Return [x, y] of the center of cell containing provided text 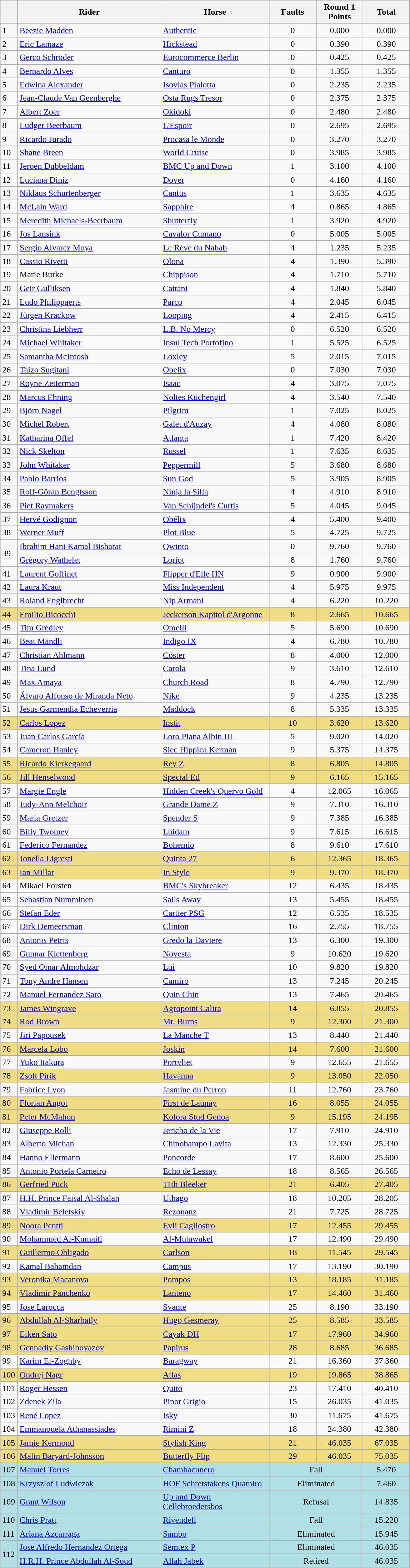
McLain Ward [89, 207]
2.755 [339, 927]
Isky [215, 1415]
Indigo IX [215, 641]
13.620 [386, 723]
5.470 [386, 1470]
12.610 [386, 669]
6.415 [386, 315]
8.635 [386, 451]
7.615 [339, 832]
Krzyszlof Ludwiczak [89, 1483]
51 [9, 709]
Carlos Lopez [89, 723]
Chambacunero [215, 1470]
Nick Skelton [89, 451]
Werner Muff [89, 533]
Okidoki [215, 112]
Samantha McIntosh [89, 356]
Church Road [215, 682]
29.545 [386, 1252]
30.190 [386, 1266]
91 [9, 1252]
La Manche T [215, 1035]
Carlson [215, 1252]
BMC Up and Down [215, 166]
Christian Ahlmann [89, 655]
Mohammed Al-Kumaiti [89, 1239]
6.855 [339, 1008]
37.360 [386, 1361]
Tina Lund [89, 669]
31.460 [386, 1293]
47 [9, 655]
58 [9, 804]
Quinta 27 [215, 859]
Poncorde [215, 1157]
87 [9, 1198]
6.405 [339, 1184]
Isovlas Pialotta [215, 85]
17.410 [339, 1388]
3.075 [339, 383]
44 [9, 614]
Total [386, 12]
66 [9, 913]
6.780 [339, 641]
4.045 [339, 506]
René Lopez [89, 1415]
Baragway [215, 1361]
8.025 [386, 411]
Albert Zoer [89, 112]
L'Espoir [215, 125]
Camiro [215, 981]
60 [9, 832]
Jos Lansink [89, 234]
6.300 [339, 940]
Karim El-Zoghby [89, 1361]
14.020 [386, 736]
37 [9, 519]
Omelli [215, 628]
9.045 [386, 506]
7.385 [339, 818]
Canturo [215, 71]
Carola [215, 669]
Papirus [215, 1348]
67.035 [386, 1442]
26 [9, 370]
4.635 [386, 193]
16.360 [339, 1361]
Stefan Eder [89, 913]
John Whitaker [89, 465]
Florian Angot [89, 1103]
65 [9, 899]
World Cruise [215, 152]
6.805 [339, 763]
Rivendell [215, 1520]
99 [9, 1361]
8.685 [339, 1348]
7.540 [386, 397]
Antonis Petris [89, 940]
13.235 [386, 696]
16.310 [386, 804]
Obelix [215, 370]
15.165 [386, 777]
43 [9, 600]
19.620 [386, 954]
8.055 [339, 1103]
4.910 [339, 492]
Atlanta [215, 438]
Sapphire [215, 207]
76 [9, 1049]
Jeroen Dubbeldam [89, 166]
16.615 [386, 832]
67 [9, 927]
Retired [316, 1561]
11.675 [339, 1415]
18.185 [339, 1280]
Jürgen Krackow [89, 315]
Osta Rugs Tresor [215, 98]
Grande Dame Z [215, 804]
Mr. Burns [215, 1021]
7.075 [386, 383]
50 [9, 696]
107 [9, 1470]
Sergio Alvarez Moya [89, 248]
Jose Larocca [89, 1307]
12.760 [339, 1090]
22 [9, 315]
Pompos [215, 1280]
5.390 [386, 261]
8.910 [386, 492]
20.465 [386, 994]
9.610 [339, 845]
Beezie Madden [89, 30]
Lanteno [215, 1293]
Instit [215, 723]
Sebastian Numminen [89, 899]
H.H. Prince Faisal Al-Shalan [89, 1198]
10.665 [386, 614]
7.015 [386, 356]
31 [9, 438]
Hugo Gesmeray [215, 1320]
41.675 [386, 1415]
Zsolt Pirik [89, 1076]
Tim Gredley [89, 628]
Geir Gulliksen [89, 288]
Maria Gretzer [89, 818]
Horse [215, 12]
Billy Twomey [89, 832]
Cöster [215, 655]
Pablo Barrios [89, 478]
32 [9, 451]
Shutterfly [215, 220]
75 [9, 1035]
Spender S [215, 818]
7.465 [339, 994]
Novesta [215, 954]
Nike [215, 696]
Jonella Ligresti [89, 859]
28.725 [386, 1212]
82 [9, 1130]
18.435 [386, 886]
L.B. No Mercy [215, 329]
17.960 [339, 1334]
Hidden Creek's Quervo Gold [215, 791]
46 [9, 641]
Manuel Fernandez Saro [89, 994]
Atlas [215, 1375]
12.790 [386, 682]
Ondrej Nagr [89, 1375]
Margie Engle [89, 791]
64 [9, 886]
4.920 [386, 220]
6.165 [339, 777]
Svante [215, 1307]
Pinot Grigio [215, 1402]
6.525 [386, 342]
2.015 [339, 356]
Refusal [316, 1502]
97 [9, 1334]
Juan Carlos García [89, 736]
21.300 [386, 1021]
Flipper d'Elle HN [215, 573]
Hervé Godignon [89, 519]
20.855 [386, 1008]
Al-Mutawakel [215, 1239]
Cameron Hanley [89, 750]
5.335 [339, 709]
17.610 [386, 845]
Mikael Forsten [89, 886]
Hanno Ellermann [89, 1157]
Álvaro Alfonso de Miranda Neto [89, 696]
85 [9, 1171]
29.490 [386, 1239]
5.710 [386, 275]
15.220 [386, 1520]
14.805 [386, 763]
Jose Alfredo Hernandez Ortega [89, 1547]
34 [9, 478]
H.R.H. Prince Abdullah Al-Soud [89, 1561]
109 [9, 1502]
20.245 [386, 981]
57 [9, 791]
Quin Chin [215, 994]
7.460 [386, 1483]
Galet d'Auzay [215, 424]
Ludo Philippaerts [89, 302]
102 [9, 1402]
3.920 [339, 220]
84 [9, 1157]
7.245 [339, 981]
Gerco Schröder [89, 57]
16.385 [386, 818]
5.400 [339, 519]
5.975 [339, 587]
Malin Baryard-Johnsson [89, 1456]
13.190 [339, 1266]
24 [9, 342]
Noltes Küchengirl [215, 397]
Zdenek Zila [89, 1402]
59 [9, 818]
5.840 [386, 288]
Havanna [215, 1076]
71 [9, 981]
4.080 [339, 424]
Grégory Wathelet [89, 560]
Evli Cagliostro [215, 1225]
78 [9, 1076]
Siec Hippica Kerman [215, 750]
Ricardo Jurado [89, 139]
69 [9, 954]
48 [9, 669]
9.400 [386, 519]
Marie Burke [89, 275]
105 [9, 1442]
3.635 [339, 193]
24.055 [386, 1103]
Russel [215, 451]
13.335 [386, 709]
95 [9, 1307]
1.710 [339, 275]
Tony Andre Hansen [89, 981]
49 [9, 682]
39 [9, 553]
In Style [215, 872]
19.865 [339, 1375]
26.565 [386, 1171]
6.045 [386, 302]
Eiken Sato [89, 1334]
4.790 [339, 682]
Agropoint Calira [215, 1008]
Syed Omar Almohdzar [89, 967]
Olona [215, 261]
68 [9, 940]
Sails Away [215, 899]
Quito [215, 1388]
James Wingrave [89, 1008]
Michel Robert [89, 424]
Cattani [215, 288]
Gredo la Daviere [215, 940]
2 [9, 44]
0.900 [339, 573]
90 [9, 1239]
9.370 [339, 872]
10.205 [339, 1198]
5.455 [339, 899]
Peppermill [215, 465]
96 [9, 1320]
Ricardo Kierkegaard [89, 763]
21.600 [386, 1049]
HOF Schretstakens Quamiro [215, 1483]
12.000 [386, 655]
8.190 [339, 1307]
8.905 [386, 478]
Procasa le Monde [215, 139]
7.725 [339, 1212]
Ibrahim Hani Kamal Bisharat [89, 546]
Niklaus Schurtenberger [89, 193]
Ian Millar [89, 872]
Obélix [215, 519]
Rod Brown [89, 1021]
Rolf-Göran Bengtsson [89, 492]
55 [9, 763]
Pilgrim [215, 411]
Jiri Papousek [89, 1035]
33.585 [386, 1320]
73 [9, 1008]
Roger Hessen [89, 1388]
36 [9, 506]
Beat Mändli [89, 641]
Joskin [215, 1049]
Loro Piana Albin III [215, 736]
38 [9, 533]
Cayak DH [215, 1334]
20 [9, 288]
24.910 [386, 1130]
8.565 [339, 1171]
Uthago [215, 1198]
Christina Liebherr [89, 329]
Plot Blue [215, 533]
Marcela Lobo [89, 1049]
33.190 [386, 1307]
Royne Zetterman [89, 383]
12.490 [339, 1239]
3.905 [339, 478]
Laura Kraut [89, 587]
8.080 [386, 424]
8.440 [339, 1035]
29.455 [386, 1225]
Rider [89, 12]
7.635 [339, 451]
Ariana Azcarraga [89, 1534]
75.035 [386, 1456]
104 [9, 1429]
10.780 [386, 641]
111 [9, 1534]
13.050 [339, 1076]
Miss Independent [215, 587]
Antonio Portela Carneiro [89, 1171]
Up and Down Cellebroedersbos [215, 1502]
1.235 [339, 248]
Rezonanz [215, 1212]
Faults [293, 12]
Alberto Michan [89, 1144]
19.300 [386, 940]
3 [9, 57]
3.680 [339, 465]
Cantus [215, 193]
Sambo [215, 1534]
Ninja la Silla [215, 492]
Jamie Kermond [89, 1442]
Isaac [215, 383]
9.820 [339, 967]
Eric Lamaze [89, 44]
Meredith Michaels-Beerbaum [89, 220]
98 [9, 1348]
Bohemio [215, 845]
Gunnar Klettenberg [89, 954]
7.310 [339, 804]
21.655 [386, 1062]
Allah Jabek [215, 1561]
Manuel Torres [89, 1470]
10.220 [386, 600]
Giuseppe Rolli [89, 1130]
7.025 [339, 411]
Cassio Rivetti [89, 261]
2.415 [339, 315]
4.100 [386, 166]
15.195 [339, 1117]
3.610 [339, 669]
2.665 [339, 614]
12.365 [339, 859]
23.760 [386, 1090]
Bernardo Alves [89, 71]
27 [9, 383]
108 [9, 1483]
18.535 [386, 913]
Le Rève du Nabab [215, 248]
100 [9, 1375]
Jericho de la Vie [215, 1130]
5.525 [339, 342]
5.690 [339, 628]
88 [9, 1212]
83 [9, 1144]
41 [9, 573]
4.235 [339, 696]
8.420 [386, 438]
4.865 [386, 207]
Federico Fernandez [89, 845]
Chippison [215, 275]
Edwina Alexander [89, 85]
Kamal Bahamdan [89, 1266]
106 [9, 1456]
52 [9, 723]
1.840 [339, 288]
11.545 [339, 1252]
Parco [215, 302]
Round 1 Points [339, 12]
Kolora Stud Genoa [215, 1117]
Hickstead [215, 44]
Campus [215, 1266]
112 [9, 1554]
Grant Wilson [89, 1502]
Abdullah Al-Sharbatly [89, 1320]
5.235 [386, 248]
Fabrice Lyon [89, 1090]
Michael Whitaker [89, 342]
18.755 [386, 927]
36.685 [386, 1348]
Björn Nagel [89, 411]
Laurent Goffinet [89, 573]
6.220 [339, 600]
63 [9, 872]
22.050 [386, 1076]
7.420 [339, 438]
42.380 [386, 1429]
3.620 [339, 723]
14.460 [339, 1293]
81 [9, 1117]
0.865 [339, 207]
28.205 [386, 1198]
54 [9, 750]
38.865 [386, 1375]
Piet Raymakers [89, 506]
7 [9, 112]
34.960 [386, 1334]
41.035 [386, 1402]
35 [9, 492]
8.680 [386, 465]
45 [9, 628]
Eurocommerce Berlin [215, 57]
25.600 [386, 1157]
10.620 [339, 954]
93 [9, 1280]
Shane Breen [89, 152]
3.100 [339, 166]
101 [9, 1388]
1.390 [339, 261]
Rimini Z [215, 1429]
18.365 [386, 859]
86 [9, 1184]
Qwinto [215, 546]
4.000 [339, 655]
Dover [215, 179]
25.330 [386, 1144]
56 [9, 777]
Sun God [215, 478]
Jasmine du Perron [215, 1090]
7.600 [339, 1049]
Gerfried Puck [89, 1184]
Marcus Ehning [89, 397]
Vladimir Panchenko [89, 1293]
Looping [215, 315]
Jill Henselwood [89, 777]
Portvliet [215, 1062]
42 [9, 587]
62 [9, 859]
First de Launay [215, 1103]
Emmanouela Athanassiades [89, 1429]
3.540 [339, 397]
33 [9, 465]
79 [9, 1090]
7.910 [339, 1130]
27.405 [386, 1184]
8.585 [339, 1320]
9.725 [386, 533]
24.195 [386, 1117]
74 [9, 1021]
Lui [215, 967]
Loxley [215, 356]
12.330 [339, 1144]
Max Amaya [89, 682]
77 [9, 1062]
11th Bleeker [215, 1184]
72 [9, 994]
53 [9, 736]
14.375 [386, 750]
94 [9, 1293]
10.690 [386, 628]
Jean-Claude Van Geenberghe [89, 98]
Roland Englbrecht [89, 600]
8.600 [339, 1157]
15.945 [386, 1534]
103 [9, 1415]
2.045 [339, 302]
9.975 [386, 587]
40.410 [386, 1388]
Yuko Itakura [89, 1062]
70 [9, 967]
Judy-Ann Melchoir [89, 804]
BMC's Skybreaker [215, 886]
12.655 [339, 1062]
24.380 [339, 1429]
Veronika Macanova [89, 1280]
19.820 [386, 967]
Special Ed [215, 777]
Guillermo Obligado [89, 1252]
Clinton [215, 927]
Echo de Lessay [215, 1171]
61 [9, 845]
80 [9, 1103]
Authentic [215, 30]
26.035 [339, 1402]
9.020 [339, 736]
Nip Armani [215, 600]
16.065 [386, 791]
31.185 [386, 1280]
21.440 [386, 1035]
Insul Tech Portofino [215, 342]
Noora Pentti [89, 1225]
Peter McMahon [89, 1117]
Vladimir Beletskiy [89, 1212]
Jesus Garmendia Echeverria [89, 709]
Rey Z [215, 763]
89 [9, 1225]
Butterfly Flip [215, 1456]
12.065 [339, 791]
6.435 [339, 886]
Gennadiy Gashiboyazov [89, 1348]
110 [9, 1520]
Jeckerson Kapitol d'Argonne [215, 614]
Stylish King [215, 1442]
92 [9, 1266]
Emilio Bicocchi [89, 614]
9.900 [386, 573]
5.375 [339, 750]
Chris Pratt [89, 1520]
Dirk Demeersman [89, 927]
12.455 [339, 1225]
Van Schijndel's Curtis [215, 506]
1.760 [339, 560]
Maddock [215, 709]
Ludger Beerbaum [89, 125]
Loriot [215, 560]
Luidam [215, 832]
14.835 [386, 1502]
Cavalor Cumano [215, 234]
6.535 [339, 913]
18.455 [386, 899]
12.300 [339, 1021]
Luciana Diniz [89, 179]
Chinobampo Lavita [215, 1144]
Taizo Sugitani [89, 370]
Semtex P [215, 1547]
4.725 [339, 533]
Cartier PSG [215, 913]
Katharina Offel [89, 438]
18.370 [386, 872]
